Find where the given text appears and provide that cell's center as (x, y) coordinate. 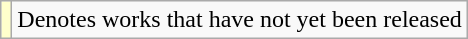
Denotes works that have not yet been released (240, 20)
